Extract the [X, Y] coordinate from the center of the cell holding the provided text.  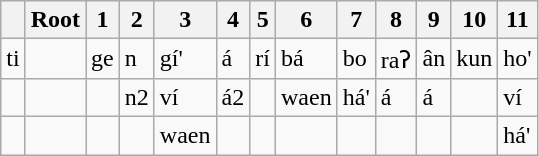
rí [263, 59]
9 [434, 20]
n [136, 59]
Root [55, 20]
5 [263, 20]
n2 [136, 97]
1 [103, 20]
11 [518, 20]
ge [103, 59]
á2 [233, 97]
6 [307, 20]
10 [474, 20]
kun [474, 59]
ti [13, 59]
4 [233, 20]
7 [356, 20]
ân [434, 59]
raʔ [396, 59]
ho' [518, 59]
bá [307, 59]
gí' [185, 59]
3 [185, 20]
bo [356, 59]
8 [396, 20]
2 [136, 20]
